Detect which cell encompasses the target text, then output its (x, y) center coordinate. 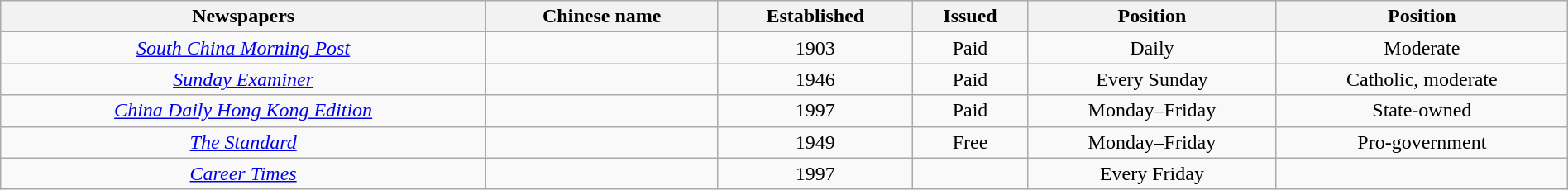
Every Sunday (1151, 79)
Catholic, moderate (1422, 79)
Daily (1151, 48)
Career Times (243, 173)
1949 (815, 142)
Chinese name (602, 17)
Every Friday (1151, 173)
Free (971, 142)
Moderate (1422, 48)
Pro-government (1422, 142)
Issued (971, 17)
The Standard (243, 142)
1903 (815, 48)
China Daily Hong Kong Edition (243, 111)
Newspapers (243, 17)
1946 (815, 79)
Sunday Examiner (243, 79)
South China Morning Post (243, 48)
State-owned (1422, 111)
Established (815, 17)
